Provide the [x, y] coordinate of the cell's center where the given text is located.  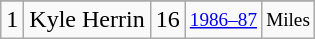
1 [12, 20]
16 [168, 20]
1986–87 [223, 20]
Kyle Herrin [87, 20]
Miles [288, 20]
